Provide the (X, Y) coordinate of the cell's center where the given text is located.  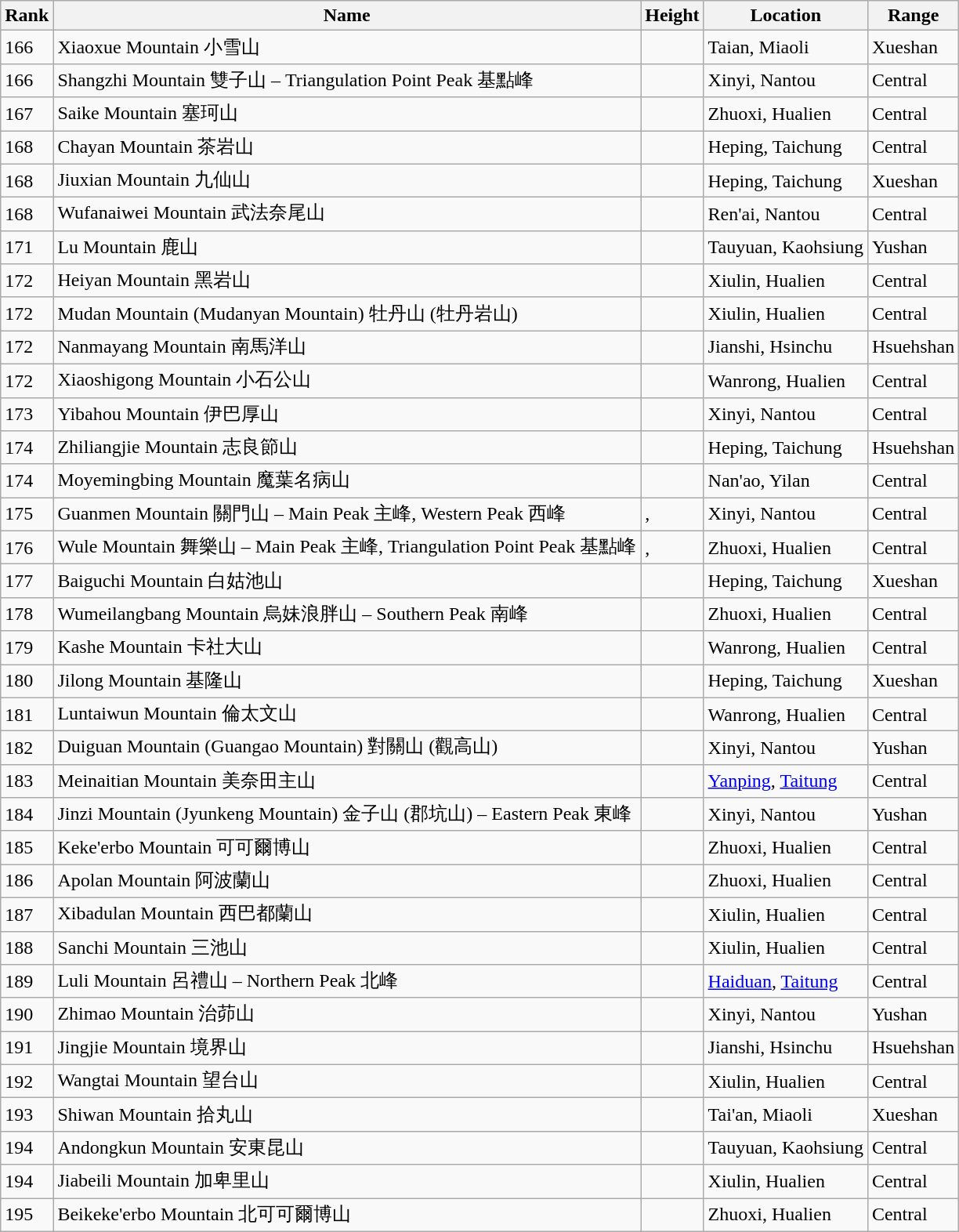
Wangtai Mountain 望台山 (347, 1082)
Lu Mountain 鹿山 (347, 248)
186 (27, 881)
Sanchi Mountain 三池山 (347, 948)
171 (27, 248)
193 (27, 1114)
Meinaitian Mountain 美奈田主山 (347, 781)
Rank (27, 16)
Name (347, 16)
180 (27, 682)
Taian, Miaoli (785, 47)
Ren'ai, Nantou (785, 215)
Jinzi Mountain (Jyunkeng Mountain) 金子山 (郡坑山) – Eastern Peak 東峰 (347, 815)
Xiaoshigong Mountain 小石公山 (347, 381)
Jiabeili Mountain 加卑里山 (347, 1182)
Nanmayang Mountain 南馬洋山 (347, 348)
Beikeke'erbo Mountain 北可可爾博山 (347, 1215)
167 (27, 114)
Moyemingbing Mountain 魔葉名病山 (347, 481)
173 (27, 414)
185 (27, 848)
Mudan Mountain (Mudanyan Mountain) 牡丹山 (牡丹岩山) (347, 313)
176 (27, 547)
177 (27, 582)
Saike Mountain 塞珂山 (347, 114)
Yibahou Mountain 伊巴厚山 (347, 414)
Shangzhi Mountain 雙子山 – Triangulation Point Peak 基點峰 (347, 80)
Luntaiwun Mountain 倫太文山 (347, 715)
190 (27, 1014)
Heiyan Mountain 黑岩山 (347, 281)
Keke'erbo Mountain 可可爾博山 (347, 848)
175 (27, 514)
Baiguchi Mountain 白姑池山 (347, 582)
Jiuxian Mountain 九仙山 (347, 180)
Zhimao Mountain 治茆山 (347, 1014)
Chayan Mountain 茶岩山 (347, 147)
187 (27, 914)
Yanping, Taitung (785, 781)
192 (27, 1082)
Xibadulan Mountain 西巴都蘭山 (347, 914)
178 (27, 614)
Height (672, 16)
Zhiliangjie Mountain 志良節山 (347, 448)
Wumeilangbang Mountain 烏妹浪胖山 – Southern Peak 南峰 (347, 614)
Wule Mountain 舞樂山 – Main Peak 主峰, Triangulation Point Peak 基點峰 (347, 547)
Duiguan Mountain (Guangao Mountain) 對關山 (觀高山) (347, 748)
Haiduan, Taitung (785, 981)
Jilong Mountain 基隆山 (347, 682)
183 (27, 781)
Xiaoxue Mountain 小雪山 (347, 47)
Range (913, 16)
Location (785, 16)
Andongkun Mountain 安東昆山 (347, 1147)
Tai'an, Miaoli (785, 1114)
Apolan Mountain 阿波蘭山 (347, 881)
Shiwan Mountain 拾丸山 (347, 1114)
191 (27, 1049)
Guanmen Mountain 關門山 – Main Peak 主峰, Western Peak 西峰 (347, 514)
Jingjie Mountain 境界山 (347, 1049)
Nan'ao, Yilan (785, 481)
Kashe Mountain 卡社大山 (347, 647)
188 (27, 948)
Luli Mountain 呂禮山 – Northern Peak 北峰 (347, 981)
184 (27, 815)
189 (27, 981)
179 (27, 647)
195 (27, 1215)
181 (27, 715)
Wufanaiwei Mountain 武法奈尾山 (347, 215)
182 (27, 748)
